Pinpoint the cell where the given text exists, returning its (X, Y) midpoint coordinate. 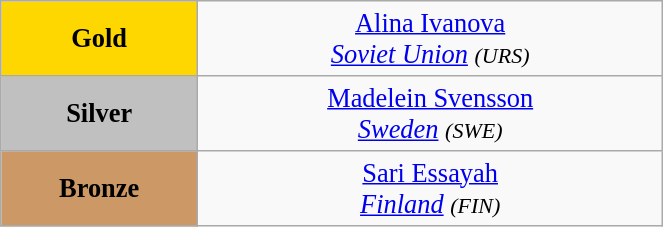
Sari EssayahFinland (FIN) (430, 188)
Silver (100, 112)
Gold (100, 38)
Bronze (100, 188)
Madelein SvenssonSweden (SWE) (430, 112)
Alina IvanovaSoviet Union (URS) (430, 38)
